Find where the given text appears and provide that cell's center as (X, Y) coordinate. 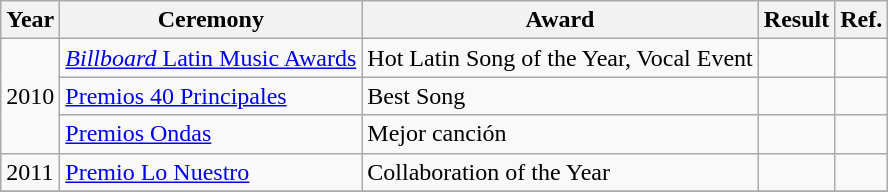
Result (796, 20)
2010 (30, 96)
Mejor canción (560, 134)
Ref. (862, 20)
Collaboration of the Year (560, 172)
Year (30, 20)
Best Song (560, 96)
Premios Ondas (211, 134)
Ceremony (211, 20)
2011 (30, 172)
Premios 40 Principales (211, 96)
Billboard Latin Music Awards (211, 58)
Hot Latin Song of the Year, Vocal Event (560, 58)
Premio Lo Nuestro (211, 172)
Award (560, 20)
